Provide the (x, y) coordinate of the cell's center where the given text is located.  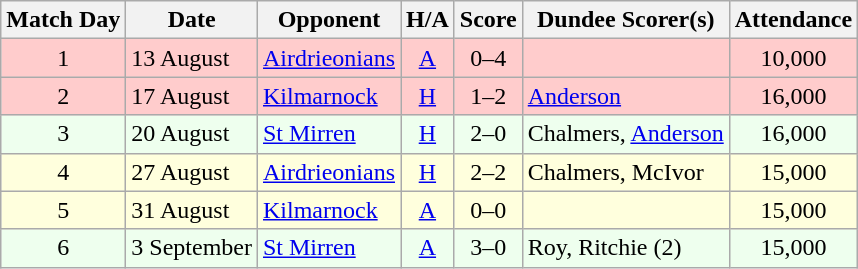
31 August (192, 210)
Attendance (793, 20)
Score (488, 20)
Opponent (328, 20)
6 (64, 248)
27 August (192, 172)
Roy, Ritchie (2) (626, 248)
Chalmers, McIvor (626, 172)
0–4 (488, 58)
3 (64, 134)
Match Day (64, 20)
2 (64, 96)
3 September (192, 248)
17 August (192, 96)
0–0 (488, 210)
Dundee Scorer(s) (626, 20)
13 August (192, 58)
4 (64, 172)
1–2 (488, 96)
1 (64, 58)
2–0 (488, 134)
5 (64, 210)
20 August (192, 134)
Chalmers, Anderson (626, 134)
Date (192, 20)
Anderson (626, 96)
2–2 (488, 172)
10,000 (793, 58)
3–0 (488, 248)
H/A (428, 20)
